Locate the cell with the specified text and output its [X, Y] center coordinate. 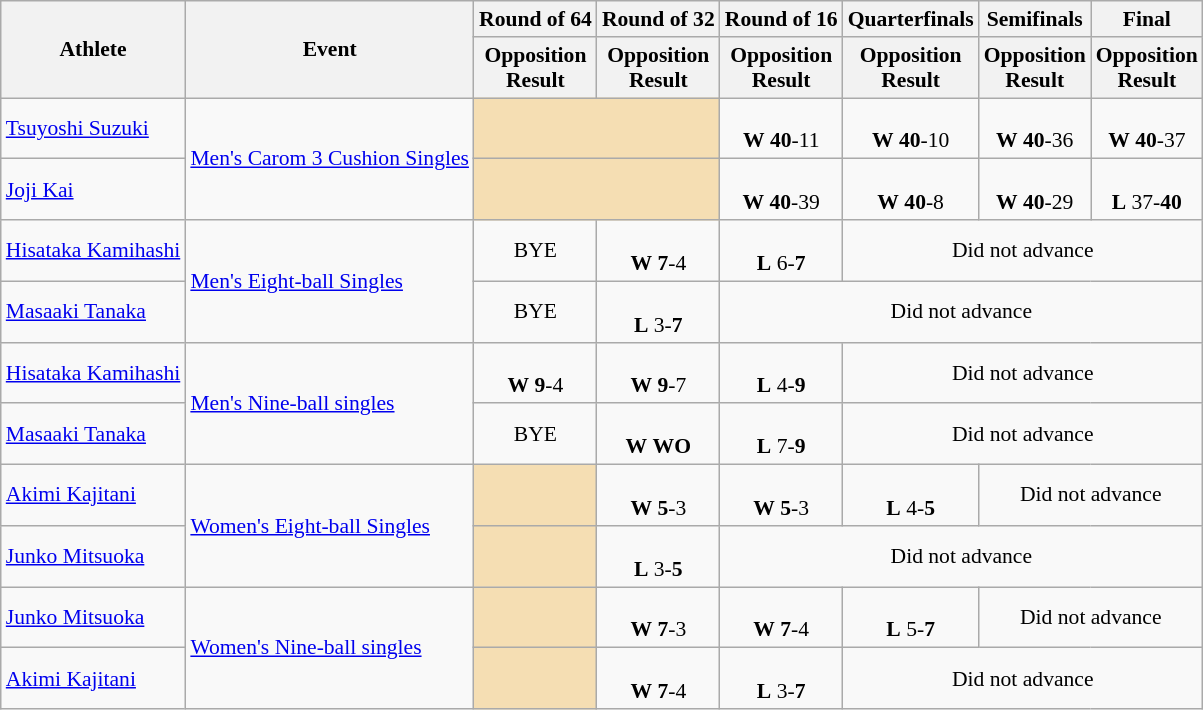
L 6-7 [782, 250]
L 3-5 [658, 556]
Athlete [94, 50]
Tsuyoshi Suzuki [94, 128]
Round of 64 [536, 19]
L 7-9 [782, 434]
L 4-9 [782, 372]
Women's Nine-ball singles [330, 648]
Quarterfinals [911, 19]
W 40-37 [1147, 128]
Men's Nine-ball singles [330, 403]
Women's Eight-ball Singles [330, 526]
W 40-11 [782, 128]
Event [330, 50]
Joji Kai [94, 190]
W 9-7 [658, 372]
W WO [658, 434]
L 5-7 [911, 618]
W 40-36 [1035, 128]
Final [1147, 19]
Men's Carom 3 Cushion Singles [330, 159]
L 4-5 [911, 496]
W 9-4 [536, 372]
Men's Eight-ball Singles [330, 281]
W 7-3 [658, 618]
Round of 32 [658, 19]
L 37-40 [1147, 190]
W 40-39 [782, 190]
Semifinals [1035, 19]
W 40-8 [911, 190]
Round of 16 [782, 19]
W 40-29 [1035, 190]
W 40-10 [911, 128]
